Pinpoint the cell where the given text exists, returning its [X, Y] midpoint coordinate. 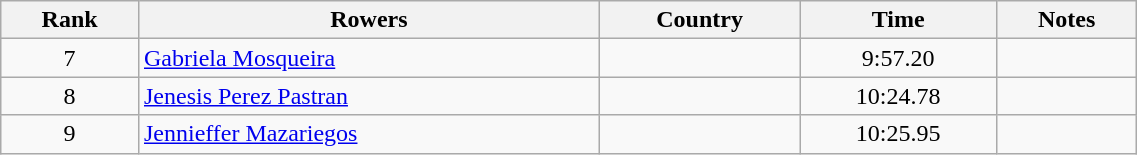
Notes [1066, 20]
Jennieffer Mazariegos [368, 134]
Country [700, 20]
8 [70, 96]
10:25.95 [898, 134]
Time [898, 20]
Gabriela Mosqueira [368, 58]
7 [70, 58]
9 [70, 134]
Rank [70, 20]
Jenesis Perez Pastran [368, 96]
Rowers [368, 20]
9:57.20 [898, 58]
10:24.78 [898, 96]
